Find where the given text appears and provide that cell's center as [X, Y] coordinate. 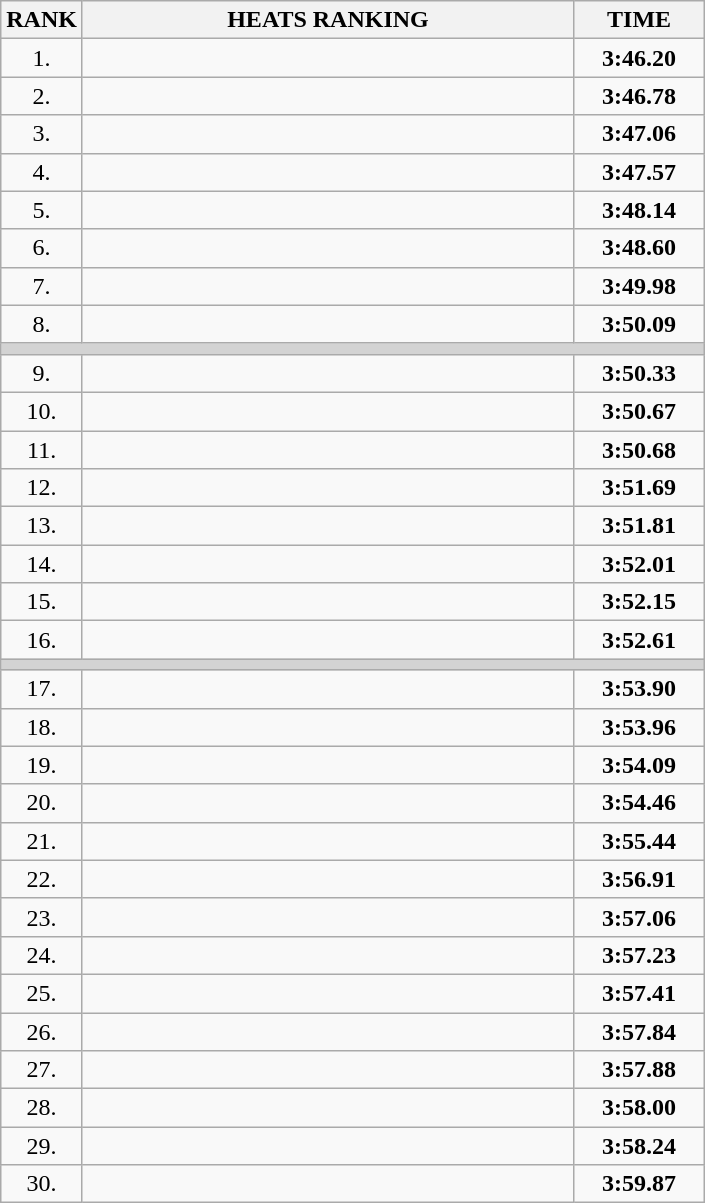
18. [42, 727]
16. [42, 640]
TIME [640, 20]
6. [42, 248]
3:52.15 [640, 602]
19. [42, 765]
3:58.24 [640, 1146]
3:57.88 [640, 1070]
9. [42, 373]
23. [42, 917]
3:53.90 [640, 689]
22. [42, 879]
12. [42, 488]
28. [42, 1108]
HEATS RANKING [328, 20]
24. [42, 955]
3:52.01 [640, 564]
17. [42, 689]
3:47.06 [640, 134]
15. [42, 602]
3:54.09 [640, 765]
2. [42, 96]
29. [42, 1146]
3:56.91 [640, 879]
20. [42, 803]
3:46.78 [640, 96]
3:58.00 [640, 1108]
21. [42, 841]
3:46.20 [640, 58]
3:59.87 [640, 1184]
3:51.69 [640, 488]
3:48.60 [640, 248]
3:50.09 [640, 324]
3:52.61 [640, 640]
7. [42, 286]
30. [42, 1184]
3:53.96 [640, 727]
3:49.98 [640, 286]
1. [42, 58]
3:54.46 [640, 803]
5. [42, 210]
3:50.33 [640, 373]
3:57.06 [640, 917]
4. [42, 172]
3. [42, 134]
3:50.68 [640, 449]
14. [42, 564]
11. [42, 449]
3:57.84 [640, 1031]
3:57.23 [640, 955]
3:51.81 [640, 526]
3:50.67 [640, 411]
3:47.57 [640, 172]
13. [42, 526]
RANK [42, 20]
10. [42, 411]
27. [42, 1070]
3:55.44 [640, 841]
3:57.41 [640, 993]
26. [42, 1031]
8. [42, 324]
3:48.14 [640, 210]
25. [42, 993]
